Capture the cell that displays the provided text and extract its (X, Y) central coordinate. 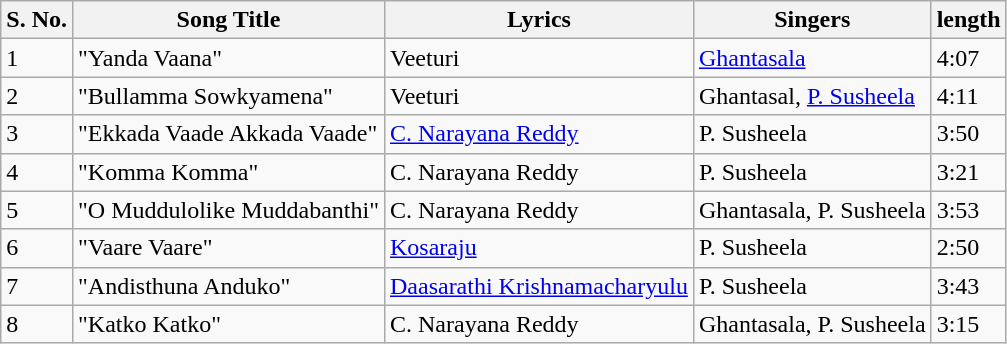
S. No. (37, 20)
3:50 (968, 134)
6 (37, 248)
"Vaare Vaare" (228, 248)
Lyrics (538, 20)
5 (37, 210)
2:50 (968, 248)
"Ekkada Vaade Akkada Vaade" (228, 134)
4:07 (968, 58)
4:11 (968, 96)
3:43 (968, 286)
3:15 (968, 324)
Daasarathi Krishnamacharyulu (538, 286)
Kosaraju (538, 248)
"Komma Komma" (228, 172)
Song Title (228, 20)
7 (37, 286)
"Katko Katko" (228, 324)
3:53 (968, 210)
"O Muddulolike Muddabanthi" (228, 210)
8 (37, 324)
2 (37, 96)
4 (37, 172)
"Andisthuna Anduko" (228, 286)
length (968, 20)
3 (37, 134)
Ghantasala (812, 58)
"Yanda Vaana" (228, 58)
3:21 (968, 172)
1 (37, 58)
"Bullamma Sowkyamena" (228, 96)
Ghantasal, P. Susheela (812, 96)
Singers (812, 20)
